Detect which cell encompasses the target text, then output its (X, Y) center coordinate. 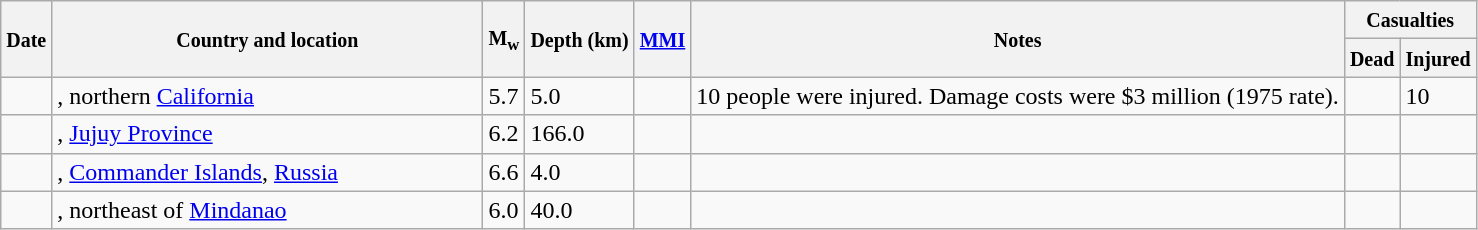
6.2 (504, 134)
6.6 (504, 172)
Dead (1372, 58)
40.0 (580, 210)
6.0 (504, 210)
Mw (504, 39)
, northeast of Mindanao (268, 210)
MMI (662, 39)
Date (26, 39)
Country and location (268, 39)
Notes (1018, 39)
, northern California (268, 96)
5.0 (580, 96)
4.0 (580, 172)
Casualties (1410, 20)
10 (1438, 96)
166.0 (580, 134)
10 people were injured. Damage costs were $3 million (1975 rate). (1018, 96)
, Commander Islands, Russia (268, 172)
Injured (1438, 58)
Depth (km) (580, 39)
5.7 (504, 96)
, Jujuy Province (268, 134)
